From the cell containing the given text, extract its center point as [x, y] coordinate. 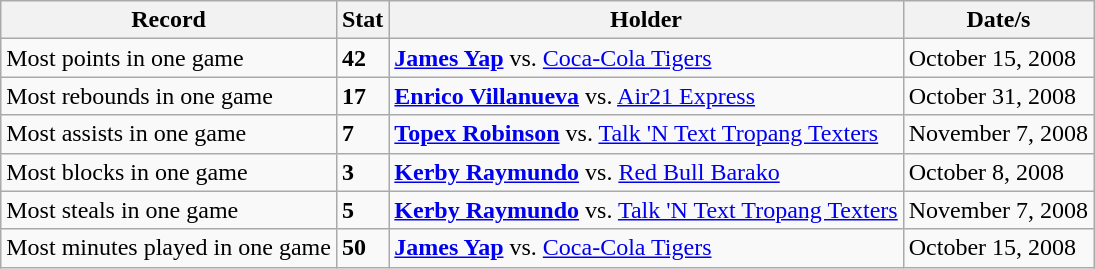
50 [362, 248]
Most points in one game [169, 58]
Holder [646, 20]
Kerby Raymundo vs. Talk 'N Text Tropang Texters [646, 210]
Date/s [998, 20]
Most rebounds in one game [169, 96]
7 [362, 134]
Kerby Raymundo vs. Red Bull Barako [646, 172]
Topex Robinson vs. Talk 'N Text Tropang Texters [646, 134]
Most assists in one game [169, 134]
3 [362, 172]
42 [362, 58]
Most steals in one game [169, 210]
Most minutes played in one game [169, 248]
October 31, 2008 [998, 96]
Enrico Villanueva vs. Air21 Express [646, 96]
Stat [362, 20]
October 8, 2008 [998, 172]
Most blocks in one game [169, 172]
Record [169, 20]
5 [362, 210]
17 [362, 96]
